Detect which cell encompasses the target text, then output its (x, y) center coordinate. 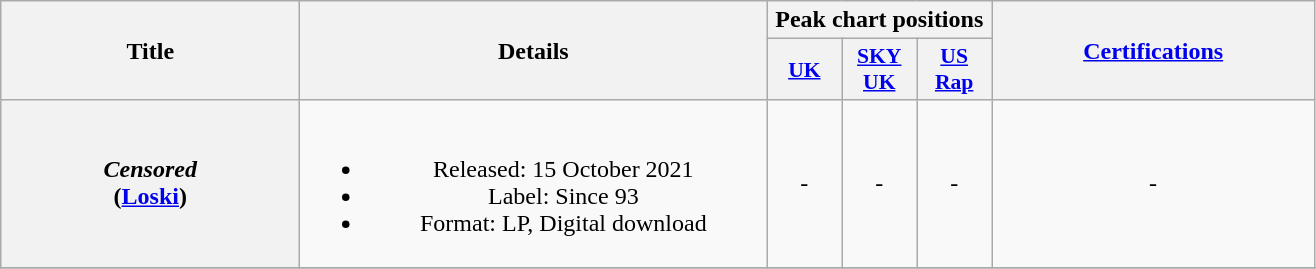
Released: 15 October 2021Label: Since 93Format: LP, Digital download (534, 184)
US Rap (954, 70)
Peak chart positions (880, 20)
Certifications (1154, 50)
Censored(Loski) (150, 184)
Details (534, 50)
SKY UK (880, 70)
UK (804, 70)
Title (150, 50)
